Scan for the cell matching the given text and deliver its [X, Y] coordinate at center. 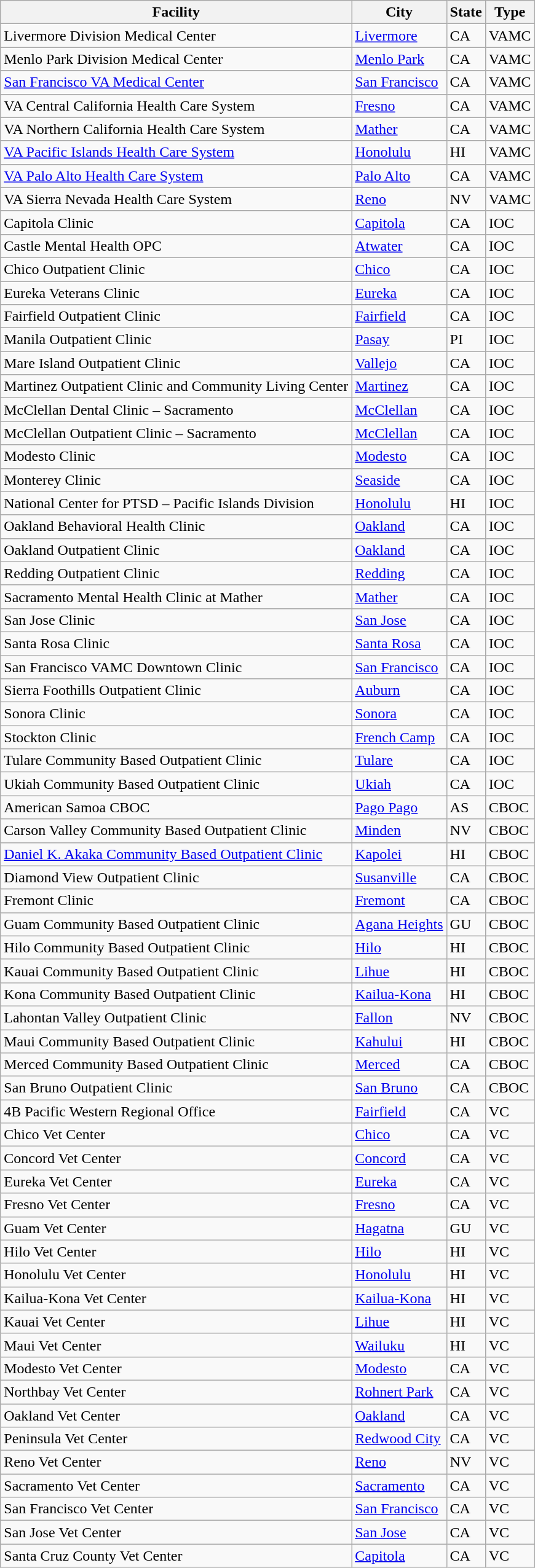
Eureka Veterans Clinic [176, 293]
Santa Rosa [399, 643]
Guam Vet Center [176, 1228]
4B Pacific Western Regional Office [176, 1111]
Lahontan Valley Outpatient Clinic [176, 1017]
McClellan Outpatient Clinic – Sacramento [176, 433]
Honolulu Vet Center [176, 1275]
Sacramento [399, 1486]
VA Pacific Islands Health Care System [176, 152]
Hilo Vet Center [176, 1252]
Agana Heights [399, 924]
Facility [176, 12]
Fallon [399, 1017]
Kauai Community Based Outpatient Clinic [176, 971]
Oakland Vet Center [176, 1415]
Fremont [399, 901]
Chico Outpatient Clinic [176, 269]
Martinez Outpatient Clinic and Community Living Center [176, 386]
Guam Community Based Outpatient Clinic [176, 924]
Tulare [399, 761]
Livermore Division Medical Center [176, 36]
American Samoa CBOC [176, 807]
PI [466, 340]
VA Central California Health Care System [176, 106]
Merced Community Based Outpatient Clinic [176, 1065]
Type [510, 12]
Atwater [399, 246]
McClellan Dental Clinic – Sacramento [176, 410]
Stockton Clinic [176, 737]
Mare Island Outpatient Clinic [176, 363]
Sacramento Mental Health Clinic at Mather [176, 597]
Sonora [399, 714]
VA Sierra Nevada Health Care System [176, 199]
Maui Community Based Outpatient Clinic [176, 1041]
Daniel K. Akaka Community Based Outpatient Clinic [176, 854]
Carson Valley Community Based Outpatient Clinic [176, 831]
Manila Outpatient Clinic [176, 340]
AS [466, 807]
Concord [399, 1158]
Santa Cruz County Vet Center [176, 1556]
Martinez [399, 386]
Tulare Community Based Outpatient Clinic [176, 761]
Redding Outpatient Clinic [176, 573]
Reno Vet Center [176, 1462]
Rohnert Park [399, 1392]
City [399, 12]
VA Palo Alto Health Care System [176, 176]
Modesto Clinic [176, 457]
Susanville [399, 877]
Livermore [399, 36]
Fremont Clinic [176, 901]
Redwood City [399, 1439]
Kona Community Based Outpatient Clinic [176, 994]
Maui Vet Center [176, 1345]
Monterey Clinic [176, 480]
Hagatna [399, 1228]
Redding [399, 573]
Modesto Vet Center [176, 1368]
San Bruno Outpatient Clinic [176, 1088]
Fairfield Outpatient Clinic [176, 316]
Pasay [399, 340]
San Francisco VA Medical Center [176, 82]
Menlo Park Division Medical Center [176, 59]
Kailua-Kona Vet Center [176, 1298]
Pago Pago [399, 807]
San Jose Clinic [176, 620]
Kapolei [399, 854]
Wailuku [399, 1345]
San Francisco VAMC Downtown Clinic [176, 667]
Minden [399, 831]
Fresno Vet Center [176, 1205]
Ukiah [399, 784]
Santa Rosa Clinic [176, 643]
Sonora Clinic [176, 714]
Merced [399, 1065]
Chico Vet Center [176, 1135]
Eureka Vet Center [176, 1182]
Oakland Behavioral Health Clinic [176, 527]
French Camp [399, 737]
Auburn [399, 691]
Concord Vet Center [176, 1158]
Sacramento Vet Center [176, 1486]
VA Northern California Health Care System [176, 129]
San Bruno [399, 1088]
Diamond View Outpatient Clinic [176, 877]
Sierra Foothills Outpatient Clinic [176, 691]
Northbay Vet Center [176, 1392]
Hilo Community Based Outpatient Clinic [176, 947]
Capitola Clinic [176, 222]
Ukiah Community Based Outpatient Clinic [176, 784]
Oakland Outpatient Clinic [176, 550]
Peninsula Vet Center [176, 1439]
Vallejo [399, 363]
Castle Mental Health OPC [176, 246]
San Francisco Vet Center [176, 1509]
San Jose Vet Center [176, 1532]
National Center for PTSD – Pacific Islands Division [176, 503]
Menlo Park [399, 59]
Seaside [399, 480]
Palo Alto [399, 176]
Kauai Vet Center [176, 1322]
State [466, 12]
Kahului [399, 1041]
